Output the (X, Y) coordinate of the center of the cell containing the given text.  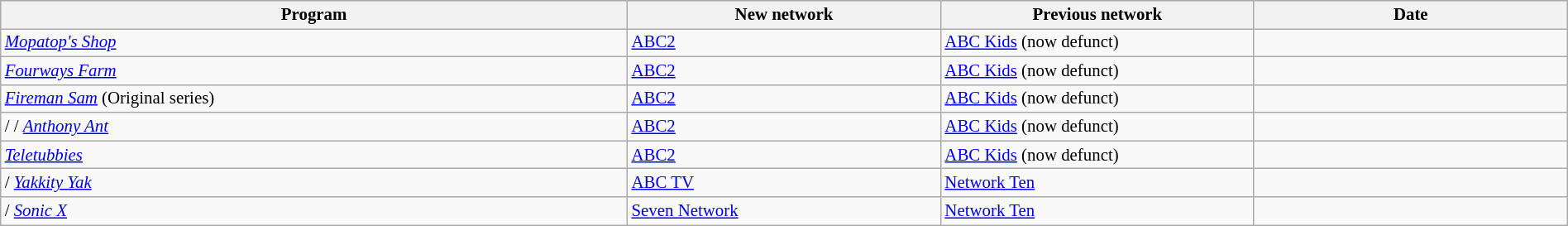
Teletubbies (314, 155)
Fourways Farm (314, 70)
/ / Anthony Ant (314, 127)
Mopatop's Shop (314, 42)
Fireman Sam (Original series) (314, 99)
ABC TV (784, 183)
/ Sonic X (314, 211)
Seven Network (784, 211)
Previous network (1097, 15)
Date (1411, 15)
/ Yakkity Yak (314, 183)
New network (784, 15)
Program (314, 15)
